Detect which cell encompasses the target text, then output its [x, y] center coordinate. 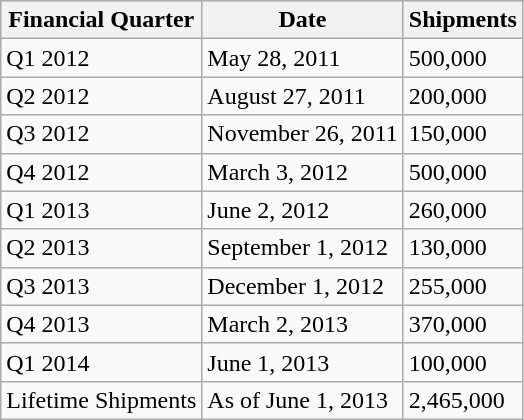
255,000 [462, 286]
Lifetime Shipments [102, 400]
Q4 2013 [102, 324]
December 1, 2012 [302, 286]
March 3, 2012 [302, 172]
260,000 [462, 210]
Q1 2014 [102, 362]
370,000 [462, 324]
Financial Quarter [102, 20]
100,000 [462, 362]
2,465,000 [462, 400]
August 27, 2011 [302, 96]
Q3 2012 [102, 134]
Q1 2013 [102, 210]
Q2 2013 [102, 248]
130,000 [462, 248]
Q4 2012 [102, 172]
September 1, 2012 [302, 248]
As of June 1, 2013 [302, 400]
May 28, 2011 [302, 58]
June 2, 2012 [302, 210]
November 26, 2011 [302, 134]
Q1 2012 [102, 58]
Q2 2012 [102, 96]
Date [302, 20]
200,000 [462, 96]
Q3 2013 [102, 286]
Shipments [462, 20]
150,000 [462, 134]
March 2, 2013 [302, 324]
June 1, 2013 [302, 362]
